Extract the [x, y] coordinate from the center of the cell holding the provided text.  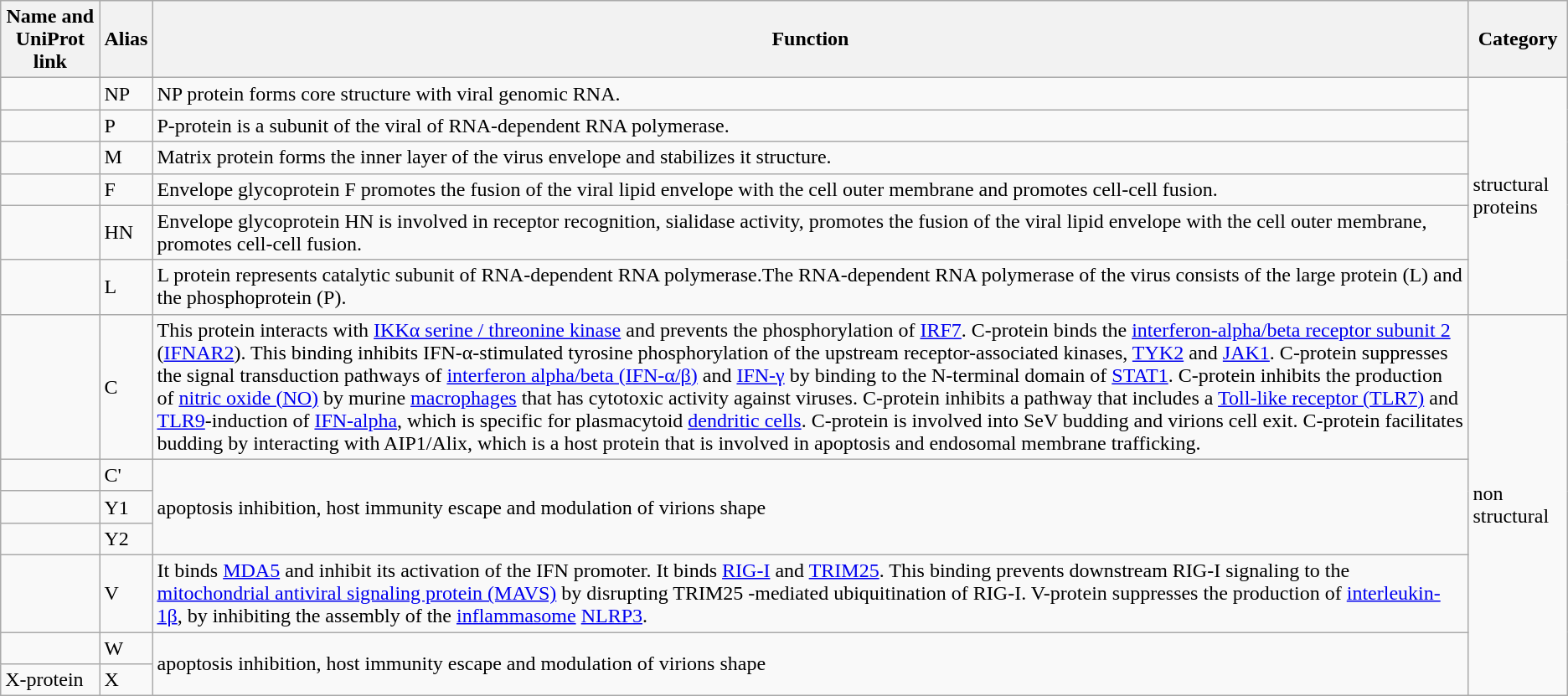
Name and UniProt link [50, 39]
Matrix protein forms the inner layer of the virus envelope and stabilizes it structure. [811, 157]
HN [126, 233]
X-protein [50, 680]
C' [126, 475]
NP [126, 94]
Envelope glycoprotein F promotes the fusion of the viral lipid envelope with the cell outer membrane and promotes cell-cell fusion. [811, 189]
V [126, 593]
Category [1518, 39]
F [126, 189]
non structural [1518, 504]
Y2 [126, 539]
Function [811, 39]
M [126, 157]
NP protein forms core structure with viral genomic RNA. [811, 94]
Alias [126, 39]
P-protein is a subunit of the viral of RNA-dependent RNA polymerase. [811, 126]
C [126, 387]
structural proteins [1518, 196]
L [126, 286]
P [126, 126]
Y1 [126, 507]
X [126, 680]
W [126, 647]
